Detect which cell encompasses the target text, then output its (x, y) center coordinate. 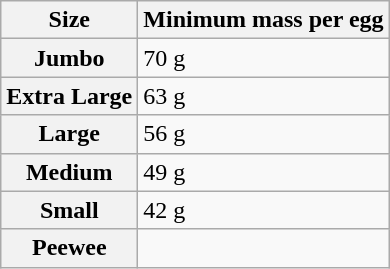
42 g (264, 210)
63 g (264, 96)
Extra Large (70, 96)
Peewee (70, 248)
Medium (70, 172)
49 g (264, 172)
Small (70, 210)
Large (70, 134)
56 g (264, 134)
Minimum mass per egg (264, 20)
Size (70, 20)
70 g (264, 58)
Jumbo (70, 58)
